Return [X, Y] of the center of cell containing provided text 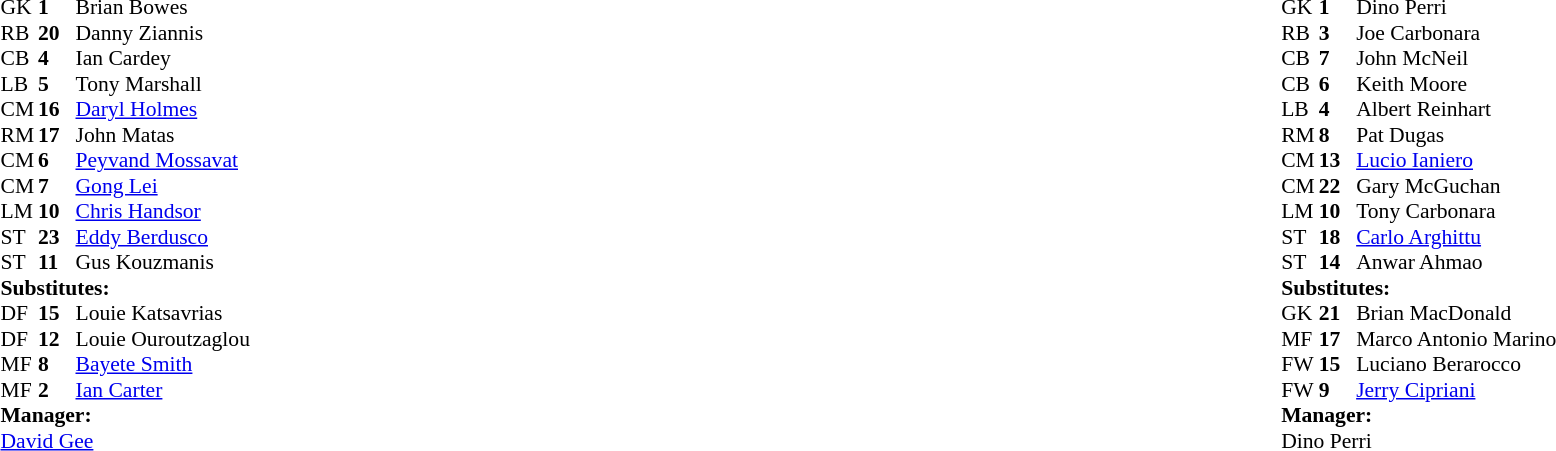
Louie Ouroutzaglou [163, 339]
5 [57, 84]
Gong Lei [163, 186]
Carlo Arghittu [1456, 237]
11 [57, 263]
Ian Carter [163, 390]
18 [1338, 237]
14 [1338, 263]
Louie Katsavrias [163, 313]
16 [57, 109]
20 [57, 33]
9 [1338, 390]
Marco Antonio Marino [1456, 339]
Ian Cardey [163, 59]
21 [1338, 313]
Eddy Berdusco [163, 237]
Tony Carbonara [1456, 211]
3 [1338, 33]
GK [1300, 313]
Brian MacDonald [1456, 313]
12 [57, 339]
Daryl Holmes [163, 109]
Pat Dugas [1456, 135]
Keith Moore [1456, 84]
13 [1338, 161]
Gus Kouzmanis [163, 263]
2 [57, 390]
John Matas [163, 135]
Tony Marshall [163, 84]
John McNeil [1456, 59]
Chris Handsor [163, 211]
Joe Carbonara [1456, 33]
Peyvand Mossavat [163, 161]
23 [57, 237]
Luciano Berarocco [1456, 365]
Anwar Ahmao [1456, 263]
Bayete Smith [163, 365]
Lucio Ianiero [1456, 161]
Danny Ziannis [163, 33]
Albert Reinhart [1456, 109]
Gary McGuchan [1456, 186]
Jerry Cipriani [1456, 390]
22 [1338, 186]
